For the text-containing cell, return its midpoint in (x, y) coordinate format. 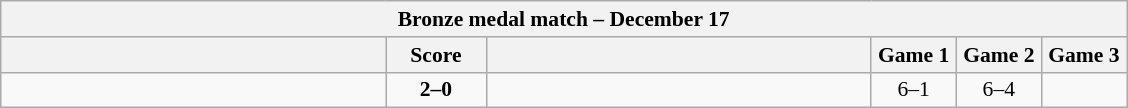
Game 2 (998, 55)
Game 1 (914, 55)
2–0 (436, 90)
Bronze medal match – December 17 (564, 19)
Game 3 (1084, 55)
6–4 (998, 90)
Score (436, 55)
6–1 (914, 90)
